Find where the given text appears and provide that cell's center as [x, y] coordinate. 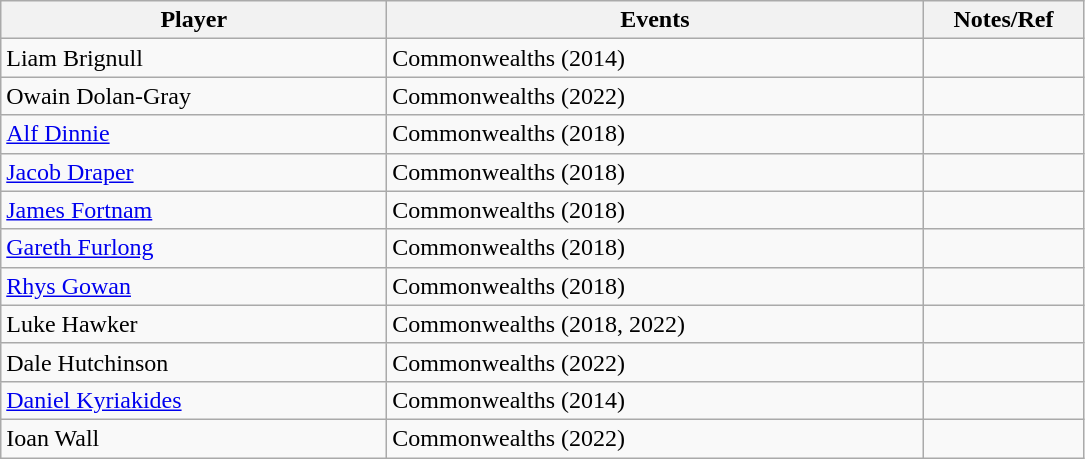
James Fortnam [194, 210]
Rhys Gowan [194, 286]
Dale Hutchinson [194, 362]
Luke Hawker [194, 324]
Events [655, 20]
Gareth Furlong [194, 248]
Daniel Kyriakides [194, 400]
Liam Brignull [194, 58]
Owain Dolan-Gray [194, 96]
Ioan Wall [194, 438]
Player [194, 20]
Jacob Draper [194, 172]
Alf Dinnie [194, 134]
Commonwealths (2018, 2022) [655, 324]
Notes/Ref [1004, 20]
